Determine the (x, y) coordinate at the center of the cell enclosing the given text.  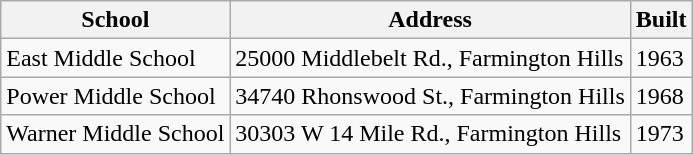
Warner Middle School (116, 134)
30303 W 14 Mile Rd., Farmington Hills (430, 134)
Power Middle School (116, 96)
34740 Rhonswood St., Farmington Hills (430, 96)
School (116, 20)
East Middle School (116, 58)
1973 (661, 134)
1963 (661, 58)
25000 Middlebelt Rd., Farmington Hills (430, 58)
Built (661, 20)
Address (430, 20)
1968 (661, 96)
